Find where the given text appears and provide that cell's center as [x, y] coordinate. 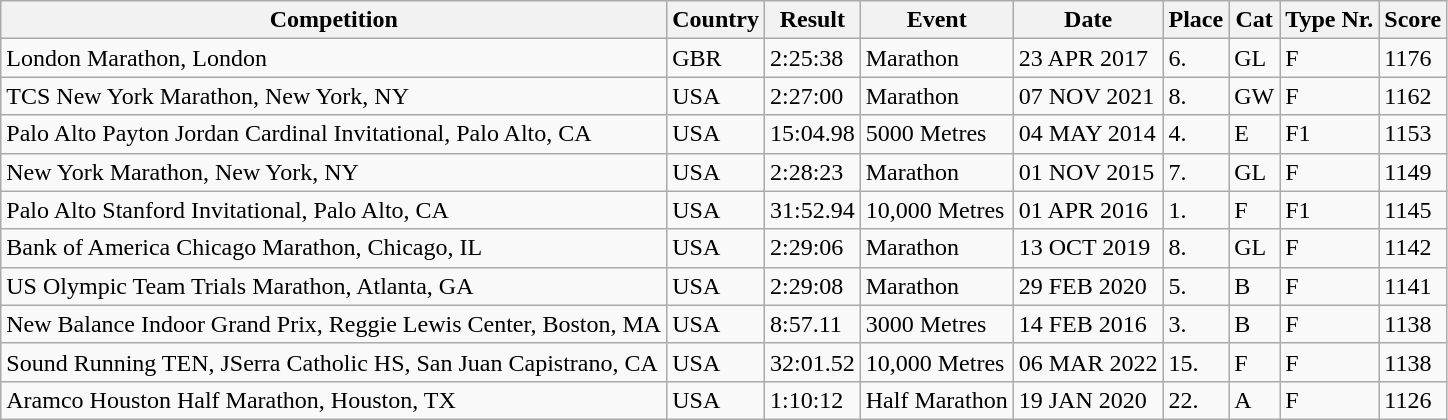
TCS New York Marathon, New York, NY [334, 96]
31:52.94 [812, 210]
22. [1196, 400]
8:57.11 [812, 324]
Result [812, 20]
1:10:12 [812, 400]
1145 [1413, 210]
Type Nr. [1330, 20]
3. [1196, 324]
New Balance Indoor Grand Prix, Reggie Lewis Center, Boston, MA [334, 324]
2:25:38 [812, 58]
Bank of America Chicago Marathon, Chicago, IL [334, 248]
Sound Running TEN, JSerra Catholic HS, San Juan Capistrano, CA [334, 362]
07 NOV 2021 [1088, 96]
Country [716, 20]
1153 [1413, 134]
GW [1254, 96]
Event [936, 20]
Competition [334, 20]
1149 [1413, 172]
Cat [1254, 20]
London Marathon, London [334, 58]
2:28:23 [812, 172]
3000 Metres [936, 324]
5000 Metres [936, 134]
19 JAN 2020 [1088, 400]
1141 [1413, 286]
Score [1413, 20]
04 MAY 2014 [1088, 134]
01 APR 2016 [1088, 210]
06 MAR 2022 [1088, 362]
2:27:00 [812, 96]
US Olympic Team Trials Marathon, Atlanta, GA [334, 286]
14 FEB 2016 [1088, 324]
01 NOV 2015 [1088, 172]
Palo Alto Payton Jordan Cardinal Invitational, Palo Alto, CA [334, 134]
Half Marathon [936, 400]
1142 [1413, 248]
23 APR 2017 [1088, 58]
6. [1196, 58]
7. [1196, 172]
1176 [1413, 58]
A [1254, 400]
15. [1196, 362]
Palo Alto Stanford Invitational, Palo Alto, CA [334, 210]
Date [1088, 20]
1. [1196, 210]
15:04.98 [812, 134]
New York Marathon, New York, NY [334, 172]
4. [1196, 134]
5. [1196, 286]
E [1254, 134]
13 OCT 2019 [1088, 248]
1162 [1413, 96]
Aramco Houston Half Marathon, Houston, TX [334, 400]
GBR [716, 58]
32:01.52 [812, 362]
Place [1196, 20]
29 FEB 2020 [1088, 286]
2:29:08 [812, 286]
1126 [1413, 400]
2:29:06 [812, 248]
